Output the [x, y] coordinate of the center of the cell containing the given text.  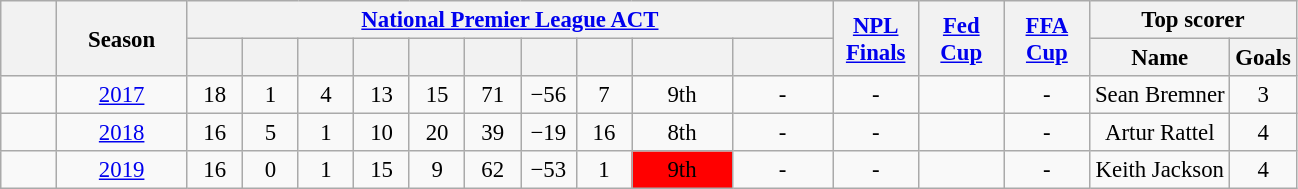
7 [604, 95]
39 [493, 133]
18 [215, 95]
FedCup [961, 38]
13 [382, 95]
3 [1263, 95]
8th [682, 133]
Keith Jackson [1160, 170]
Top scorer [1194, 20]
2019 [122, 170]
FFACup [1047, 38]
2018 [122, 133]
−19 [548, 133]
10 [382, 133]
NPLFinals [876, 38]
Artur Rattel [1160, 133]
0 [271, 170]
9 [437, 170]
−56 [548, 95]
62 [493, 170]
20 [437, 133]
−53 [548, 170]
Name [1160, 58]
5 [271, 133]
National Premier League ACT [510, 20]
Goals [1263, 58]
Sean Bremner [1160, 95]
71 [493, 95]
Season [122, 38]
2017 [122, 95]
